Identify which cell holds the provided text, then report its (X, Y) central coordinate. 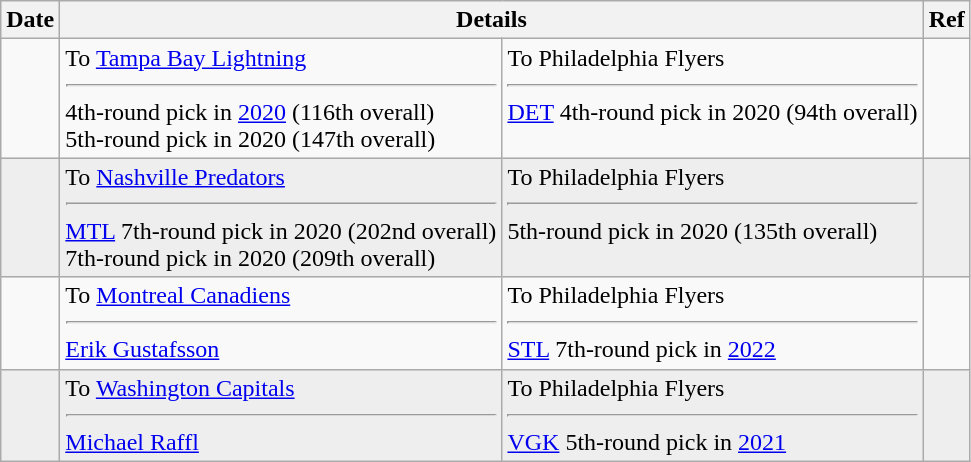
To Philadelphia FlyersSTL 7th-round pick in 2022 (712, 323)
To Washington CapitalsMichael Raffl (281, 415)
To Philadelphia FlyersDET 4th-round pick in 2020 (94th overall) (712, 98)
To Tampa Bay Lightning4th-round pick in 2020 (116th overall)5th-round pick in 2020 (147th overall) (281, 98)
Ref (946, 20)
To Montreal CanadiensErik Gustafsson (281, 323)
Date (30, 20)
To Nashville PredatorsMTL 7th-round pick in 2020 (202nd overall)7th-round pick in 2020 (209th overall) (281, 218)
To Philadelphia FlyersVGK 5th-round pick in 2021 (712, 415)
To Philadelphia Flyers5th-round pick in 2020 (135th overall) (712, 218)
Details (492, 20)
